Capture the cell that displays the provided text and extract its [x, y] central coordinate. 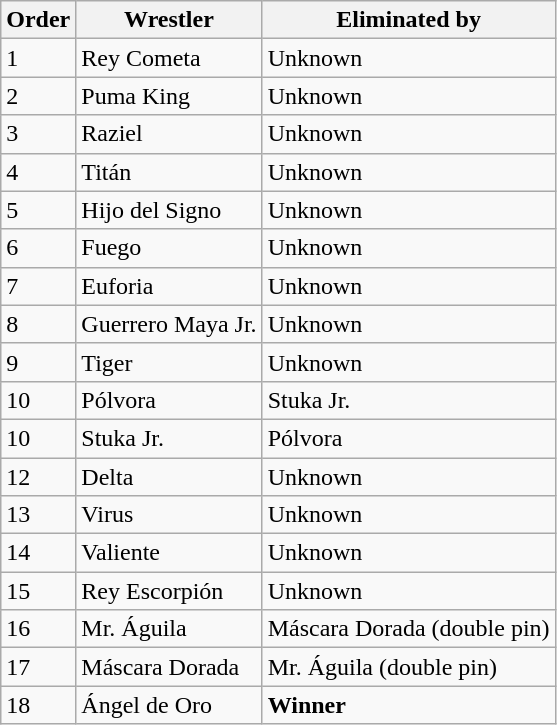
Máscara Dorada (double pin) [408, 629]
Rey Escorpión [169, 591]
2 [38, 96]
Titán [169, 172]
18 [38, 705]
14 [38, 553]
Euforia [169, 286]
16 [38, 629]
1 [38, 58]
Winner [408, 705]
8 [38, 324]
Máscara Dorada [169, 667]
9 [38, 362]
Guerrero Maya Jr. [169, 324]
15 [38, 591]
17 [38, 667]
Wrestler [169, 20]
Fuego [169, 248]
Mr. Águila [169, 629]
5 [38, 210]
Valiente [169, 553]
Raziel [169, 134]
13 [38, 515]
Hijo del Signo [169, 210]
Eliminated by [408, 20]
3 [38, 134]
Puma King [169, 96]
Mr. Águila (double pin) [408, 667]
Tiger [169, 362]
7 [38, 286]
12 [38, 477]
Rey Cometa [169, 58]
Virus [169, 515]
6 [38, 248]
Order [38, 20]
4 [38, 172]
Ángel de Oro [169, 705]
Delta [169, 477]
